Extract the (X, Y) coordinate from the center of the cell holding the provided text.  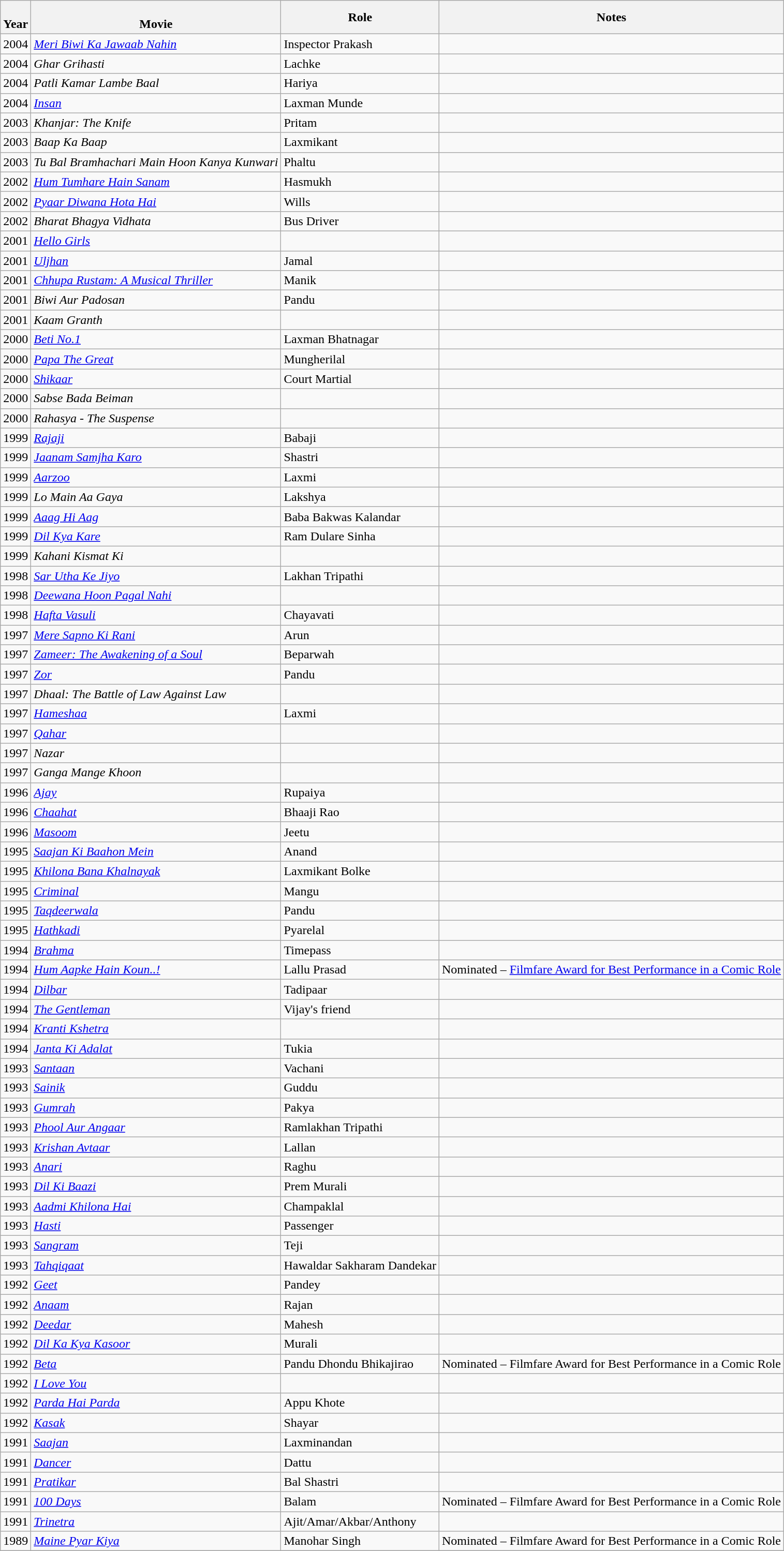
Laxman Bhatnagar (360, 339)
Insan (156, 103)
Saajan Ki Baahon Mein (156, 851)
Nazar (156, 753)
Raghu (360, 1166)
Kasak (156, 1423)
Anand (360, 851)
Beti No.1 (156, 339)
Dil Kya Kare (156, 536)
Kranti Kshetra (156, 1029)
Ajit/Amar/Akbar/Anthony (360, 1521)
Wills (360, 201)
Bus Driver (360, 221)
Deedar (156, 1324)
Anaam (156, 1305)
Pandu Dhondu Bhikajirao (360, 1364)
Passenger (360, 1226)
Dil Ka Kya Kasoor (156, 1344)
Mahesh (360, 1324)
Chaahat (156, 812)
100 Days (156, 1501)
Zor (156, 674)
Bhaaji Rao (360, 812)
Ghar Grihasti (156, 64)
Taqdeerwala (156, 911)
Kahani Kismat Ki (156, 556)
Beparwah (360, 655)
Beta (156, 1364)
Movie (156, 18)
Parda Hai Parda (156, 1403)
Babaji (360, 438)
Guddu (360, 1088)
Rajaji (156, 438)
Chhupa Rustam: A Musical Thriller (156, 280)
Mangu (360, 891)
Mere Sapno Ki Rani (156, 635)
Arun (360, 635)
Hasmukh (360, 182)
Bal Shastri (360, 1482)
Pyarelal (360, 930)
Shastri (360, 457)
Aadmi Khilona Hai (156, 1206)
Lakhan Tripathi (360, 576)
Dil Ki Baazi (156, 1186)
Laxminandan (360, 1442)
Hasti (156, 1226)
Laxmikant Bolke (360, 871)
Pyaar Diwana Hota Hai (156, 201)
Rupaiya (360, 792)
Pakya (360, 1107)
Appu Khote (360, 1403)
Gumrah (156, 1107)
Jamal (360, 260)
Ganga Mange Khoon (156, 773)
Phaltu (360, 162)
Tahqiqaat (156, 1265)
Khanjar: The Knife (156, 123)
Hafta Vasuli (156, 615)
Tadipaar (360, 989)
Vachani (360, 1068)
Lakshya (360, 497)
Tukia (360, 1048)
Hathkadi (156, 930)
Kaam Granth (156, 320)
Dattu (360, 1462)
Janta Ki Adalat (156, 1048)
Baap Ka Baap (156, 142)
Meri Biwi Ka Jawaab Nahin (156, 44)
Jaanam Samjha Karo (156, 457)
Murali (360, 1344)
Role (360, 18)
Hawaldar Sakharam Dandekar (360, 1265)
Inspector Prakash (360, 44)
Ram Dulare Sinha (360, 536)
Dancer (156, 1462)
Masoom (156, 832)
Patli Kamar Lambe Baal (156, 83)
Bharat Bhagya Vidhata (156, 221)
Teji (360, 1246)
Sangram (156, 1246)
Sabse Bada Beiman (156, 398)
Criminal (156, 891)
Champaklal (360, 1206)
Khilona Bana Khalnayak (156, 871)
Sainik (156, 1088)
Dhaal: The Battle of Law Against Law (156, 694)
Shikaar (156, 379)
Qahar (156, 733)
Manohar Singh (360, 1541)
Shayar (360, 1423)
Jeetu (360, 832)
Rahasya - The Suspense (156, 418)
Manik (360, 280)
Hariya (360, 83)
Dilbar (156, 989)
Biwi Aur Padosan (156, 300)
Anari (156, 1166)
Pandey (360, 1285)
Trinetra (156, 1521)
Sar Utha Ke Jiyo (156, 576)
Pritam (360, 123)
Deewana Hoon Pagal Nahi (156, 596)
I Love You (156, 1383)
Ramlakhan Tripathi (360, 1127)
Prem Murali (360, 1186)
Hum Tumhare Hain Sanam (156, 182)
Krishan Avtaar (156, 1147)
Papa The Great (156, 359)
Uljhan (156, 260)
Mungherilal (360, 359)
Baba Bakwas Kalandar (360, 516)
Lallan (360, 1147)
Hello Girls (156, 241)
Lachke (360, 64)
1989 (16, 1541)
Santaan (156, 1068)
Chayavati (360, 615)
Saajan (156, 1442)
Court Martial (360, 379)
Aaag Hi Aag (156, 516)
Timepass (360, 950)
Aarzoo (156, 477)
Laxman Munde (360, 103)
The Gentleman (156, 1009)
Phool Aur Angaar (156, 1127)
Lallu Prasad (360, 970)
Maine Pyar Kiya (156, 1541)
Pratikar (156, 1482)
Hameshaa (156, 714)
Lo Main Aa Gaya (156, 497)
Tu Bal Bramhachari Main Hoon Kanya Kunwari (156, 162)
Rajan (360, 1305)
Year (16, 18)
Notes (612, 18)
Zameer: The Awakening of a Soul (156, 655)
Hum Aapke Hain Koun..! (156, 970)
Vijay's friend (360, 1009)
Brahma (156, 950)
Geet (156, 1285)
Balam (360, 1501)
Ajay (156, 792)
Laxmikant (360, 142)
